Pinpoint the cell where the given text exists, returning its [X, Y] midpoint coordinate. 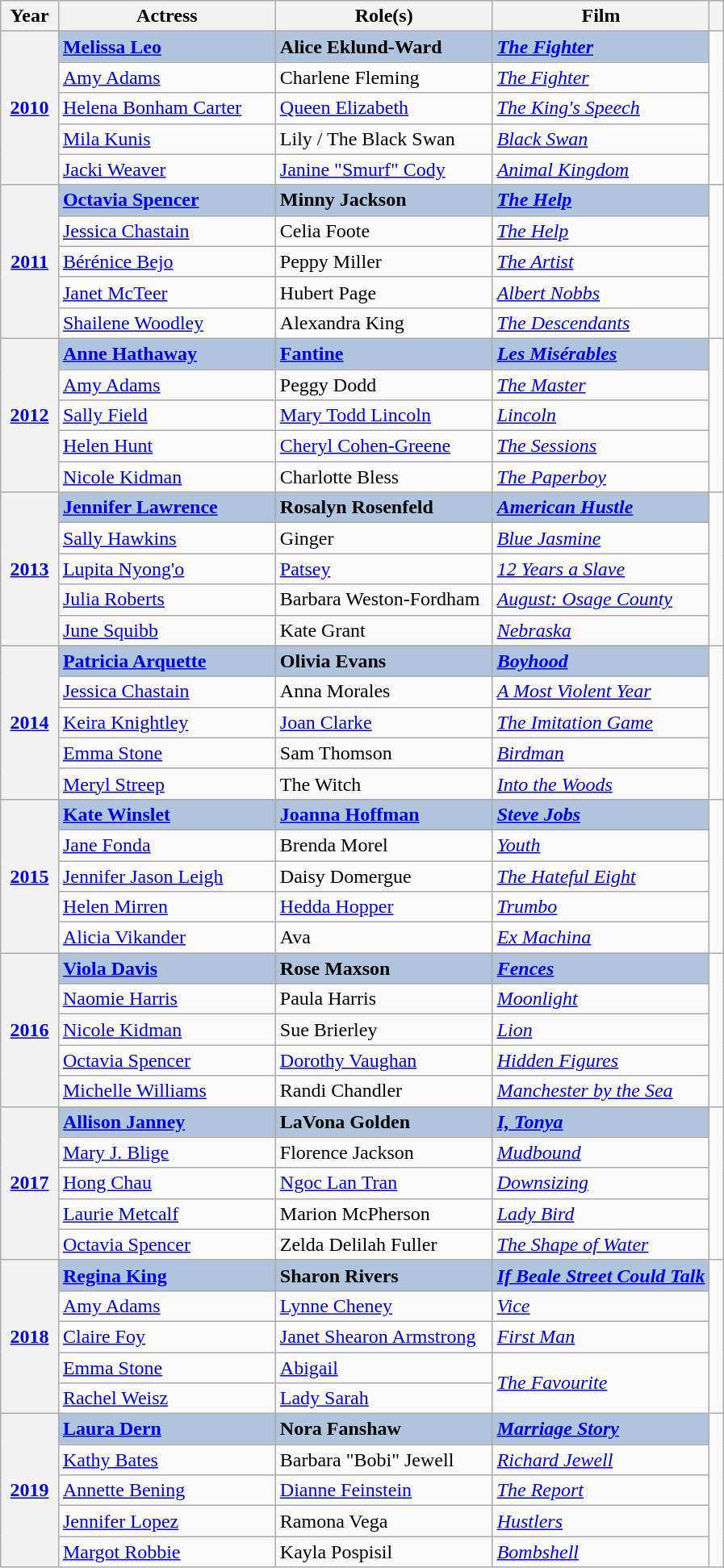
Meryl Streep [166, 784]
Naomie Harris [166, 999]
Lynne Cheney [384, 1306]
Hidden Figures [601, 1060]
Daisy Domergue [384, 876]
Queen Elizabeth [384, 108]
Hong Chau [166, 1183]
2012 [30, 415]
First Man [601, 1336]
Brenda Morel [384, 845]
Jane Fonda [166, 845]
Keira Knightley [166, 722]
I, Tonya [601, 1122]
Anne Hathaway [166, 353]
Youth [601, 845]
The Artist [601, 261]
Laurie Metcalf [166, 1214]
Paula Harris [384, 999]
Mary Todd Lincoln [384, 416]
Zelda Delilah Fuller [384, 1244]
Helena Bonham Carter [166, 108]
12 Years a Slave [601, 569]
Nora Fanshaw [384, 1429]
Jennifer Jason Leigh [166, 876]
Ginger [384, 538]
The Hateful Eight [601, 876]
Albert Nobbs [601, 292]
Lupita Nyong'o [166, 569]
A Most Violent Year [601, 692]
Sam Thomson [384, 753]
Olivia Evans [384, 661]
Florence Jackson [384, 1152]
Black Swan [601, 139]
Sally Hawkins [166, 538]
Animal Kingdom [601, 169]
Claire Foy [166, 1336]
2017 [30, 1183]
June Squibb [166, 630]
Mary J. Blige [166, 1152]
Marriage Story [601, 1429]
Ex Machina [601, 938]
2010 [30, 108]
Boyhood [601, 661]
Sharon Rivers [384, 1275]
Charlene Fleming [384, 77]
Joan Clarke [384, 722]
Alexandra King [384, 323]
Dorothy Vaughan [384, 1060]
Janine "Smurf" Cody [384, 169]
Fences [601, 968]
Anna Morales [384, 692]
Allison Janney [166, 1122]
Downsizing [601, 1183]
The Imitation Game [601, 722]
2018 [30, 1336]
Kathy Bates [166, 1460]
Peppy Miller [384, 261]
Melissa Leo [166, 47]
Regina King [166, 1275]
Peggy Dodd [384, 385]
2016 [30, 1030]
Kayla Pospisil [384, 1552]
2013 [30, 569]
Steve Jobs [601, 814]
Sally Field [166, 416]
Mudbound [601, 1152]
Kate Grant [384, 630]
Rose Maxson [384, 968]
August: Osage County [601, 600]
Lady Bird [601, 1214]
Alicia Vikander [166, 938]
Laura Dern [166, 1429]
Janet McTeer [166, 292]
Dianne Feinstein [384, 1491]
Jacki Weaver [166, 169]
Role(s) [384, 16]
Rachel Weisz [166, 1399]
Jennifer Lawrence [166, 508]
Lady Sarah [384, 1399]
Randi Chandler [384, 1091]
Vice [601, 1306]
Into the Woods [601, 784]
2011 [30, 261]
LaVona Golden [384, 1122]
2015 [30, 876]
Year [30, 16]
Celia Foote [384, 231]
Moonlight [601, 999]
Sue Brierley [384, 1030]
If Beale Street Could Talk [601, 1275]
Manchester by the Sea [601, 1091]
The Paperboy [601, 477]
Janet Shearon Armstrong [384, 1336]
Annette Bening [166, 1491]
Alice Eklund-Ward [384, 47]
Joanna Hoffman [384, 814]
Bérénice Bejo [166, 261]
Patsey [384, 569]
Cheryl Cohen-Greene [384, 446]
Minny Jackson [384, 200]
Michelle Williams [166, 1091]
Les Misérables [601, 353]
The Shape of Water [601, 1244]
Birdman [601, 753]
Helen Mirren [166, 907]
Film [601, 16]
The Witch [384, 784]
Lincoln [601, 416]
Rosalyn Rosenfeld [384, 508]
Richard Jewell [601, 1460]
Lion [601, 1030]
Barbara Weston-Fordham [384, 600]
Shailene Woodley [166, 323]
Helen Hunt [166, 446]
The Descendants [601, 323]
Ramona Vega [384, 1521]
The King's Speech [601, 108]
Blue Jasmine [601, 538]
Viola Davis [166, 968]
Barbara "Bobi" Jewell [384, 1460]
Jennifer Lopez [166, 1521]
Marion McPherson [384, 1214]
Trumbo [601, 907]
Charlotte Bless [384, 477]
The Report [601, 1491]
Lily / The Black Swan [384, 139]
Hubert Page [384, 292]
Julia Roberts [166, 600]
The Master [601, 385]
Ngoc Lan Tran [384, 1183]
Fantine [384, 353]
Hustlers [601, 1521]
American Hustle [601, 508]
The Favourite [601, 1383]
Margot Robbie [166, 1552]
Nebraska [601, 630]
The Sessions [601, 446]
Patricia Arquette [166, 661]
2014 [30, 722]
2019 [30, 1491]
Mila Kunis [166, 139]
Actress [166, 16]
Bombshell [601, 1552]
Kate Winslet [166, 814]
Abigail [384, 1368]
Ava [384, 938]
Hedda Hopper [384, 907]
